Search for the cell housing the specified text and yield its (X, Y) center coordinate. 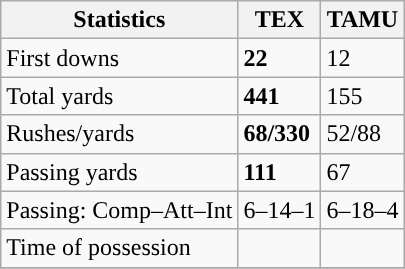
441 (280, 96)
TAMU (362, 20)
155 (362, 96)
First downs (120, 58)
111 (280, 172)
Passing yards (120, 172)
Time of possession (120, 248)
Total yards (120, 96)
12 (362, 58)
Statistics (120, 20)
22 (280, 58)
6–18–4 (362, 210)
67 (362, 172)
Rushes/yards (120, 134)
Passing: Comp–Att–Int (120, 210)
TEX (280, 20)
68/330 (280, 134)
6–14–1 (280, 210)
52/88 (362, 134)
